Return the (X, Y) coordinate for the center point of the cell that contains the specified text.  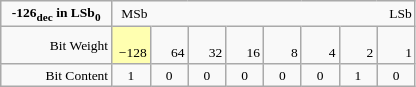
32 (207, 46)
4 (320, 46)
LSb (396, 14)
16 (245, 46)
-126dec in LSb0 (56, 14)
2 (358, 46)
64 (169, 46)
MSb (132, 14)
Bit Weight (56, 46)
Bit Content (56, 75)
8 (282, 46)
−128 (132, 46)
